Provide the (x, y) coordinate of the cell's center where the given text is located.  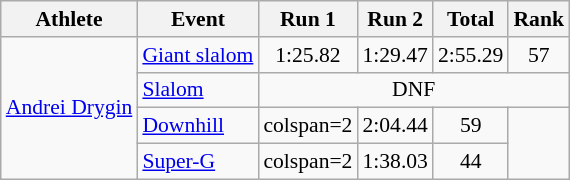
2:04.44 (394, 126)
Super-G (198, 162)
1:25.82 (308, 55)
2:55.29 (470, 55)
1:38.03 (394, 162)
Athlete (70, 19)
1:29.47 (394, 55)
Event (198, 19)
DNF (414, 90)
Rank (538, 19)
Slalom (198, 90)
Run 1 (308, 19)
Andrei Drygin (70, 108)
Giant slalom (198, 55)
Downhill (198, 126)
57 (538, 55)
Total (470, 19)
44 (470, 162)
59 (470, 126)
Run 2 (394, 19)
